Search for the cell housing the specified text and yield its [X, Y] center coordinate. 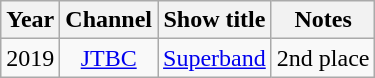
Superband [215, 58]
Channel [109, 20]
Year [30, 20]
Notes [323, 20]
JTBC [109, 58]
2019 [30, 58]
2nd place [323, 58]
Show title [215, 20]
